Search for the cell housing the specified text and yield its (X, Y) center coordinate. 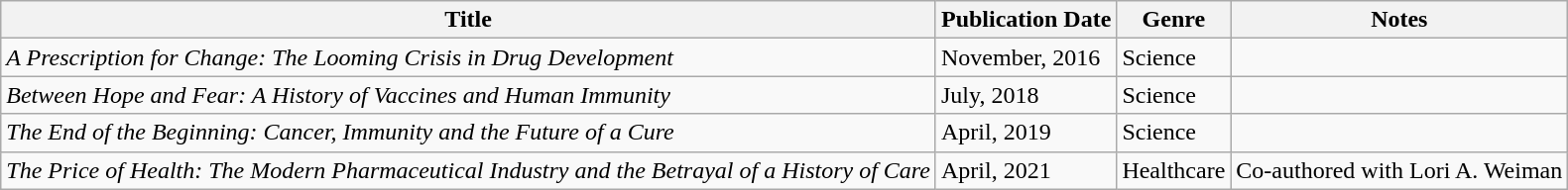
Between Hope and Fear: A History of Vaccines and Human Immunity (468, 95)
The End of the Beginning: Cancer, Immunity and the Future of a Cure (468, 133)
Publication Date (1025, 20)
November, 2016 (1025, 57)
Healthcare (1174, 170)
Notes (1399, 20)
A Prescription for Change: The Looming Crisis in Drug Development (468, 57)
The Price of Health: The Modern Pharmaceutical Industry and the Betrayal of a History of Care (468, 170)
April, 2021 (1025, 170)
Genre (1174, 20)
Title (468, 20)
July, 2018 (1025, 95)
April, 2019 (1025, 133)
Co-authored with Lori A. Weiman (1399, 170)
